Provide the [x, y] coordinate of the cell's center where the given text is located.  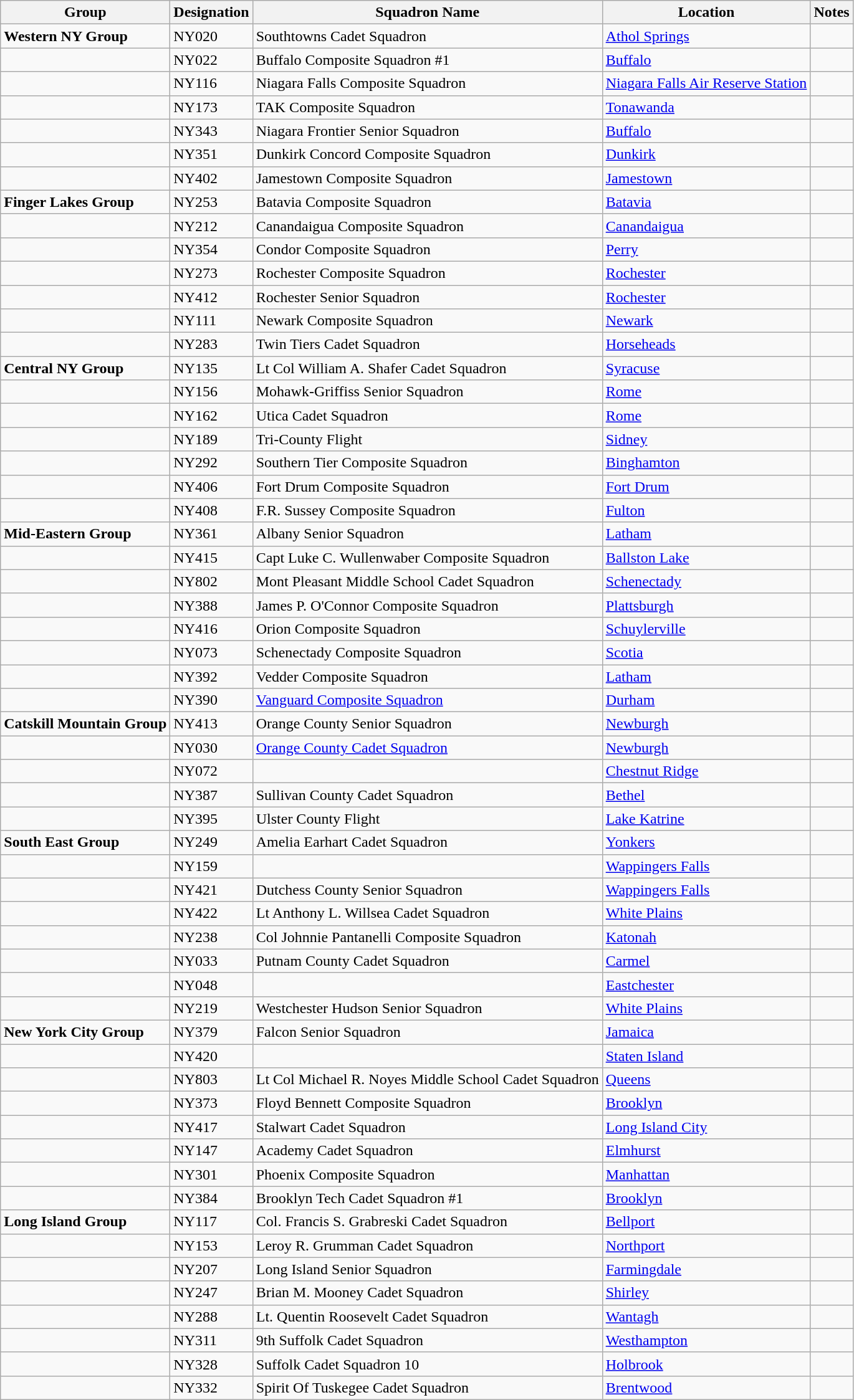
Lt Col William A. Shafer Cadet Squadron [428, 368]
NY030 [211, 748]
Schenectady Composite Squadron [428, 652]
NY420 [211, 1056]
Ballston Lake [706, 558]
Queens [706, 1080]
TAK Composite Squadron [428, 107]
NY116 [211, 83]
NY406 [211, 487]
Catskill Mountain Group [85, 724]
NY147 [211, 1151]
NY173 [211, 107]
Dutchess County Senior Squadron [428, 890]
Niagara Falls Air Reserve Station [706, 83]
Manhattan [706, 1174]
Lt Col Michael R. Noyes Middle School Cadet Squadron [428, 1080]
Jamaica [706, 1032]
Jamestown [706, 178]
Fulton [706, 510]
Albany Senior Squadron [428, 534]
NY189 [211, 439]
Southtowns Cadet Squadron [428, 36]
Group [85, 12]
Finger Lakes Group [85, 202]
Buffalo Composite Squadron #1 [428, 60]
NY153 [211, 1245]
Scotia [706, 652]
NY388 [211, 605]
Notes [832, 12]
NY417 [211, 1127]
Central NY Group [85, 368]
Utica Cadet Squadron [428, 416]
Newark [706, 321]
Wantagh [706, 1317]
NY156 [211, 392]
Newark Composite Squadron [428, 321]
NY212 [211, 226]
NY159 [211, 866]
Mont Pleasant Middle School Cadet Squadron [428, 581]
Durham [706, 700]
NY162 [211, 416]
Northport [706, 1245]
Orion Composite Squadron [428, 629]
NY072 [211, 771]
Orange County Cadet Squadron [428, 748]
Jamestown Composite Squadron [428, 178]
NY361 [211, 534]
NY328 [211, 1364]
Dunkirk Concord Composite Squadron [428, 155]
Twin Tiers Cadet Squadron [428, 345]
James P. O'Connor Composite Squadron [428, 605]
NY111 [211, 321]
NY408 [211, 510]
South East Group [85, 842]
Condor Composite Squadron [428, 249]
Schenectady [706, 581]
Col. Francis S. Grabreski Cadet Squadron [428, 1222]
NY395 [211, 819]
Westchester Hudson Senior Squadron [428, 1008]
Capt Luke C. Wullenwaber Composite Squadron [428, 558]
Athol Springs [706, 36]
Tonawanda [706, 107]
Leroy R. Grumman Cadet Squadron [428, 1245]
Suffolk Cadet Squadron 10 [428, 1364]
NY073 [211, 652]
NY354 [211, 249]
Spirit Of Tuskegee Cadet Squadron [428, 1388]
NY249 [211, 842]
NY390 [211, 700]
NY253 [211, 202]
Mohawk-Griffiss Senior Squadron [428, 392]
NY238 [211, 937]
NY802 [211, 581]
Batavia [706, 202]
Putnam County Cadet Squadron [428, 961]
Brentwood [706, 1388]
Staten Island [706, 1056]
Chestnut Ridge [706, 771]
NY402 [211, 178]
Long Island City [706, 1127]
NY020 [211, 36]
NY311 [211, 1340]
NY332 [211, 1388]
Syracuse [706, 368]
NY117 [211, 1222]
New York City Group [85, 1032]
Mid-Eastern Group [85, 534]
Ulster County Flight [428, 819]
NY292 [211, 463]
Batavia Composite Squadron [428, 202]
NY343 [211, 131]
NY373 [211, 1103]
NY422 [211, 913]
Schuylerville [706, 629]
Westhampton [706, 1340]
Canandaigua [706, 226]
Vedder Composite Squadron [428, 676]
Western NY Group [85, 36]
Sidney [706, 439]
Lake Katrine [706, 819]
NY415 [211, 558]
NY384 [211, 1198]
NY351 [211, 155]
NY387 [211, 795]
NY803 [211, 1080]
Orange County Senior Squadron [428, 724]
Farmingdale [706, 1269]
Falcon Senior Squadron [428, 1032]
NY416 [211, 629]
NY421 [211, 890]
Perry [706, 249]
Long Island Group [85, 1222]
Rochester Senior Squadron [428, 297]
NY247 [211, 1293]
Brian M. Mooney Cadet Squadron [428, 1293]
NY273 [211, 273]
NY048 [211, 984]
Bethel [706, 795]
Carmel [706, 961]
NY288 [211, 1317]
Canandaigua Composite Squadron [428, 226]
Elmhurst [706, 1151]
Shirley [706, 1293]
Katonah [706, 937]
Lt. Quentin Roosevelt Cadet Squadron [428, 1317]
Eastchester [706, 984]
Binghamton [706, 463]
NY301 [211, 1174]
Niagara Falls Composite Squadron [428, 83]
Yonkers [706, 842]
Floyd Bennett Composite Squadron [428, 1103]
Brooklyn Tech Cadet Squadron #1 [428, 1198]
Academy Cadet Squadron [428, 1151]
Fort Drum Composite Squadron [428, 487]
NY135 [211, 368]
Tri-County Flight [428, 439]
Vanguard Composite Squadron [428, 700]
9th Suffolk Cadet Squadron [428, 1340]
NY379 [211, 1032]
Amelia Earhart Cadet Squadron [428, 842]
Plattsburgh [706, 605]
NY207 [211, 1269]
Sullivan County Cadet Squadron [428, 795]
NY283 [211, 345]
Long Island Senior Squadron [428, 1269]
Phoenix Composite Squadron [428, 1174]
Bellport [706, 1222]
NY392 [211, 676]
NY413 [211, 724]
Dunkirk [706, 155]
Designation [211, 12]
NY412 [211, 297]
Stalwart Cadet Squadron [428, 1127]
Col Johnnie Pantanelli Composite Squadron [428, 937]
Horseheads [706, 345]
Southern Tier Composite Squadron [428, 463]
NY022 [211, 60]
Squadron Name [428, 12]
Fort Drum [706, 487]
NY219 [211, 1008]
NY033 [211, 961]
Holbrook [706, 1364]
Lt Anthony L. Willsea Cadet Squadron [428, 913]
Location [706, 12]
F.R. Sussey Composite Squadron [428, 510]
Niagara Frontier Senior Squadron [428, 131]
Rochester Composite Squadron [428, 273]
